Extract the [X, Y] coordinate from the center of the cell holding the provided text.  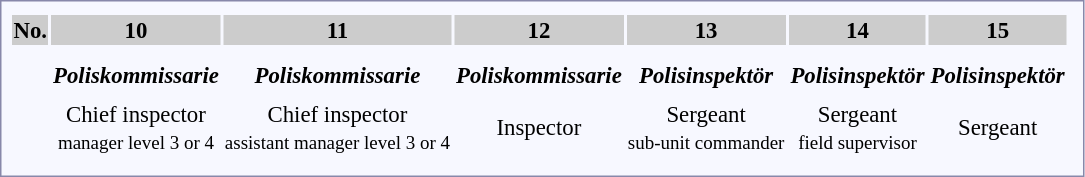
11 [337, 30]
13 [706, 30]
Inspector [538, 128]
Chief inspectormanager level 3 or 4 [136, 128]
12 [538, 30]
14 [858, 30]
10 [136, 30]
Sergeant field supervisor [858, 128]
No. [30, 30]
Sergeant sub-unit commander [706, 128]
15 [998, 30]
Chief inspector assistant manager level 3 or 4 [337, 128]
Sergeant [998, 128]
